Find where the given text appears and provide that cell's center as [x, y] coordinate. 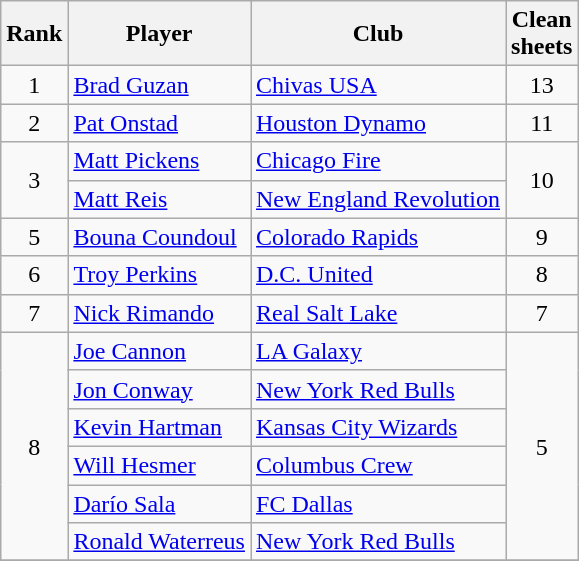
Kansas City Wizards [378, 427]
Ronald Waterreus [160, 542]
Bouna Coundoul [160, 237]
Matt Reis [160, 199]
Colorado Rapids [378, 237]
Jon Conway [160, 389]
Will Hesmer [160, 465]
Joe Cannon [160, 351]
Troy Perkins [160, 275]
LA Galaxy [378, 351]
1 [34, 85]
Nick Rimando [160, 313]
2 [34, 123]
Club [378, 34]
Houston Dynamo [378, 123]
D.C. United [378, 275]
Columbus Crew [378, 465]
Rank [34, 34]
Brad Guzan [160, 85]
Pat Onstad [160, 123]
Kevin Hartman [160, 427]
13 [542, 85]
9 [542, 237]
Matt Pickens [160, 161]
Darío Sala [160, 503]
6 [34, 275]
FC Dallas [378, 503]
Real Salt Lake [378, 313]
Cleansheets [542, 34]
Chicago Fire [378, 161]
3 [34, 180]
New England Revolution [378, 199]
11 [542, 123]
10 [542, 180]
Chivas USA [378, 85]
Player [160, 34]
